Provide the [X, Y] coordinate of the cell's center where the given text is located.  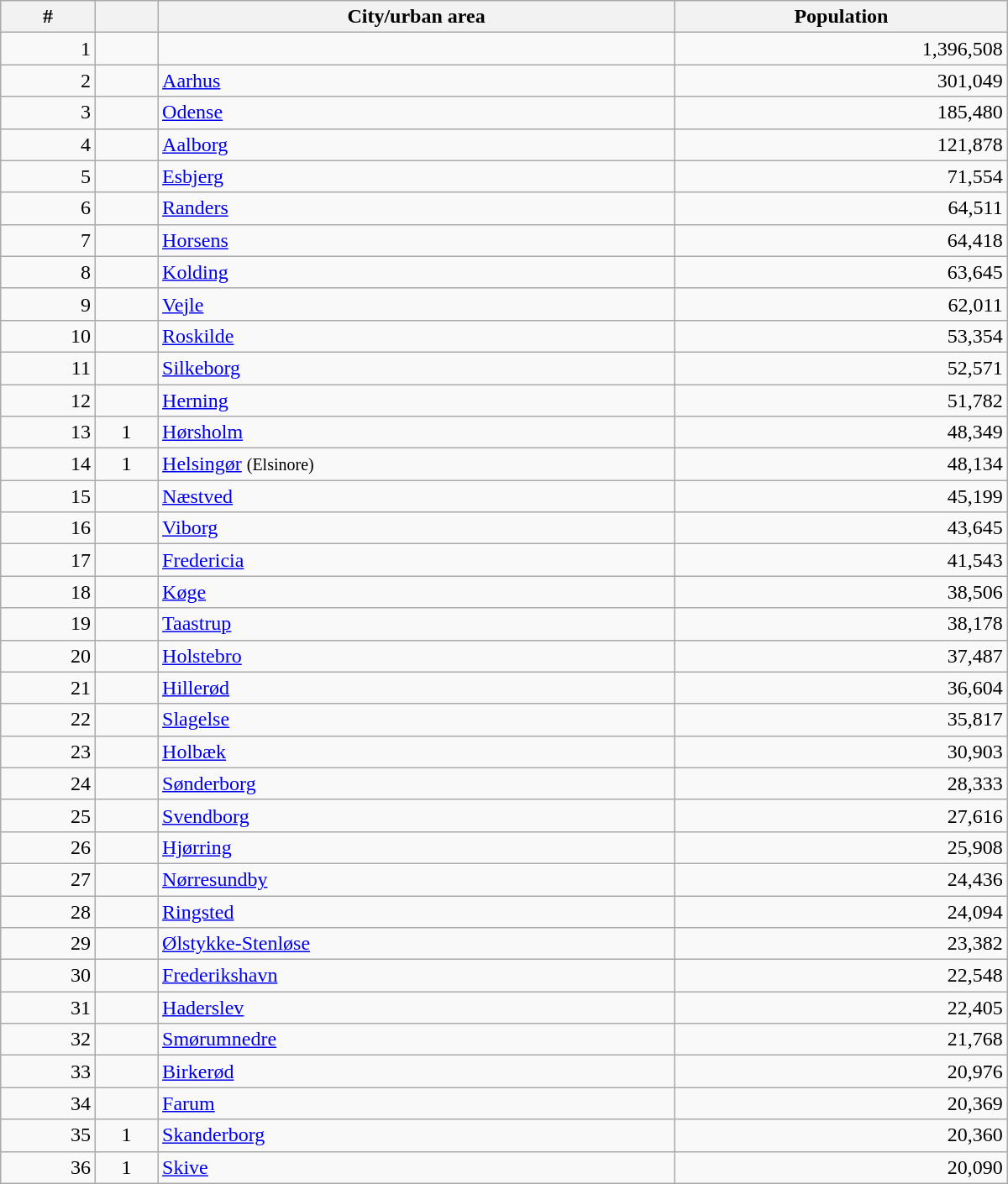
6 [49, 208]
18 [49, 592]
53,354 [842, 336]
Horsens [417, 240]
21 [49, 688]
Ringsted [417, 911]
20,360 [842, 1135]
64,511 [842, 208]
25 [49, 815]
19 [49, 624]
37,487 [842, 656]
Nørresundby [417, 879]
48,134 [842, 464]
20,369 [842, 1103]
Holstebro [417, 656]
Helsingør (Elsinore) [417, 464]
62,011 [842, 304]
Svendborg [417, 815]
64,418 [842, 240]
27 [49, 879]
34 [49, 1103]
Køge [417, 592]
16 [49, 528]
Silkeborg [417, 368]
5 [49, 176]
2 [49, 81]
Haderslev [417, 1008]
Kolding [417, 272]
36 [49, 1167]
Farum [417, 1103]
Viborg [417, 528]
23,382 [842, 944]
43,645 [842, 528]
63,645 [842, 272]
22,548 [842, 976]
Frederikshavn [417, 976]
41,543 [842, 560]
27,616 [842, 815]
33 [49, 1071]
30,903 [842, 752]
Esbjerg [417, 176]
13 [49, 432]
32 [49, 1040]
30 [49, 976]
14 [49, 464]
20 [49, 656]
48,349 [842, 432]
10 [49, 336]
71,554 [842, 176]
Aarhus [417, 81]
Vejle [417, 304]
Hjørring [417, 847]
Smørumnedre [417, 1040]
Hørsholm [417, 432]
Fredericia [417, 560]
11 [49, 368]
Herning [417, 401]
12 [49, 401]
1,396,508 [842, 49]
Sønderborg [417, 783]
# [49, 17]
Roskilde [417, 336]
45,199 [842, 496]
38,506 [842, 592]
301,049 [842, 81]
Skanderborg [417, 1135]
28 [49, 911]
Næstved [417, 496]
22 [49, 720]
4 [49, 144]
26 [49, 847]
Skive [417, 1167]
Ølstykke-Stenløse [417, 944]
29 [49, 944]
Slagelse [417, 720]
121,878 [842, 144]
Hillerød [417, 688]
28,333 [842, 783]
22,405 [842, 1008]
City/urban area [417, 17]
38,178 [842, 624]
Odense [417, 113]
21,768 [842, 1040]
Randers [417, 208]
3 [49, 113]
9 [49, 304]
25,908 [842, 847]
Holbæk [417, 752]
7 [49, 240]
35 [49, 1135]
24,094 [842, 911]
24,436 [842, 879]
35,817 [842, 720]
185,480 [842, 113]
31 [49, 1008]
Taastrup [417, 624]
52,571 [842, 368]
36,604 [842, 688]
Population [842, 17]
17 [49, 560]
Aalborg [417, 144]
23 [49, 752]
15 [49, 496]
8 [49, 272]
24 [49, 783]
20,976 [842, 1071]
51,782 [842, 401]
Birkerød [417, 1071]
20,090 [842, 1167]
